Capture the cell that displays the provided text and extract its (X, Y) central coordinate. 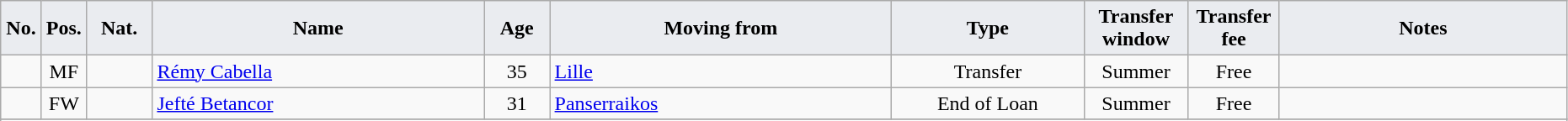
Transfer (989, 71)
Age (517, 29)
Jefté Betancor (318, 103)
31 (517, 103)
Transfer window (1136, 29)
End of Loan (989, 103)
Lille (721, 71)
FW (64, 103)
Νο. (22, 29)
35 (517, 71)
Moving from (721, 29)
Pos. (64, 29)
Type (989, 29)
Transfer fee (1235, 29)
MF (64, 71)
Panserraikos (721, 103)
Name (318, 29)
Nat. (120, 29)
Notes (1423, 29)
Rémy Cabella (318, 71)
